Find where the given text appears and provide that cell's center as [X, Y] coordinate. 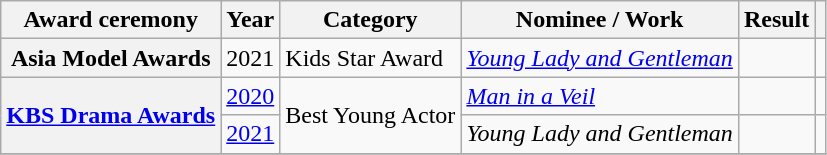
Man in a Veil [600, 96]
2020 [250, 96]
Best Young Actor [370, 115]
Award ceremony [111, 20]
Nominee / Work [600, 20]
Year [250, 20]
Result [776, 20]
KBS Drama Awards [111, 115]
Category [370, 20]
Kids Star Award [370, 58]
Asia Model Awards [111, 58]
